Search for the cell housing the specified text and yield its [X, Y] center coordinate. 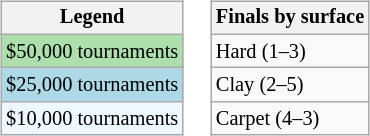
$50,000 tournaments [92, 51]
$10,000 tournaments [92, 119]
Finals by surface [290, 18]
Hard (1–3) [290, 51]
Legend [92, 18]
$25,000 tournaments [92, 85]
Clay (2–5) [290, 85]
Carpet (4–3) [290, 119]
